Return the [X, Y] coordinate for the center point of the cell that contains the specified text.  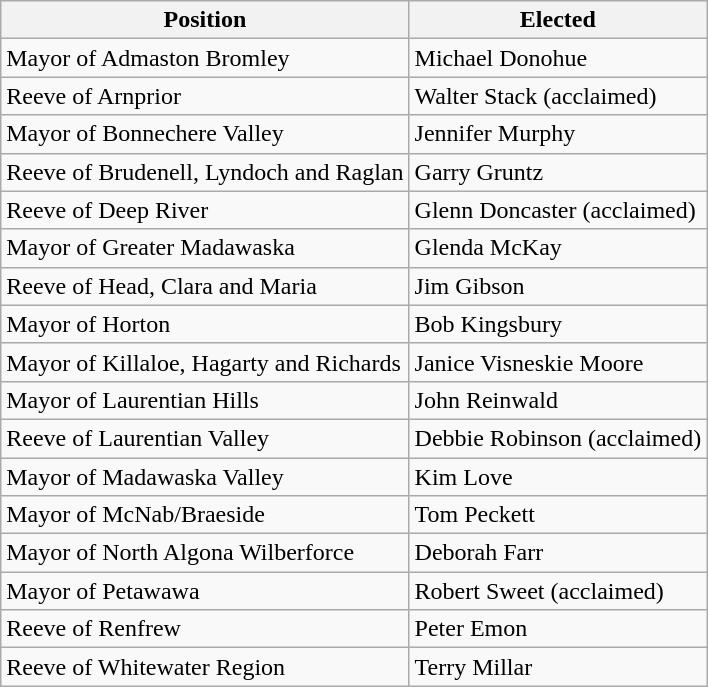
Garry Gruntz [558, 172]
Mayor of North Algona Wilberforce [205, 553]
Terry Millar [558, 667]
Michael Donohue [558, 58]
Reeve of Deep River [205, 210]
Tom Peckett [558, 515]
Mayor of Greater Madawaska [205, 248]
Mayor of Madawaska Valley [205, 477]
Jim Gibson [558, 286]
Kim Love [558, 477]
Reeve of Laurentian Valley [205, 438]
Elected [558, 20]
John Reinwald [558, 400]
Deborah Farr [558, 553]
Bob Kingsbury [558, 324]
Glenn Doncaster (acclaimed) [558, 210]
Mayor of Laurentian Hills [205, 400]
Mayor of Bonnechere Valley [205, 134]
Position [205, 20]
Reeve of Whitewater Region [205, 667]
Reeve of Arnprior [205, 96]
Robert Sweet (acclaimed) [558, 591]
Janice Visneskie Moore [558, 362]
Reeve of Brudenell, Lyndoch and Raglan [205, 172]
Debbie Robinson (acclaimed) [558, 438]
Glenda McKay [558, 248]
Reeve of Head, Clara and Maria [205, 286]
Reeve of Renfrew [205, 629]
Peter Emon [558, 629]
Mayor of Petawawa [205, 591]
Mayor of Killaloe, Hagarty and Richards [205, 362]
Mayor of Admaston Bromley [205, 58]
Walter Stack (acclaimed) [558, 96]
Jennifer Murphy [558, 134]
Mayor of Horton [205, 324]
Mayor of McNab/Braeside [205, 515]
